Identify which cell holds the provided text, then report its [X, Y] central coordinate. 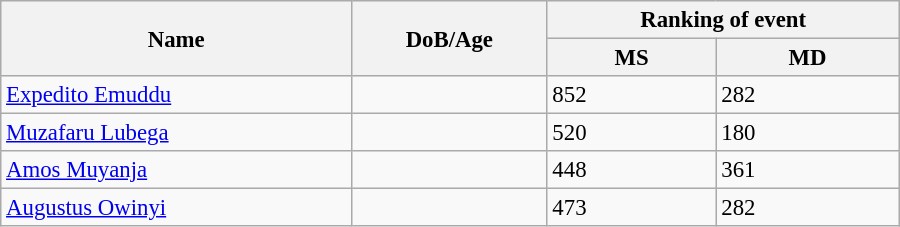
180 [808, 133]
473 [632, 208]
Name [176, 38]
361 [808, 170]
Ranking of event [723, 20]
Expedito Emuddu [176, 95]
Muzafaru Lubega [176, 133]
MD [808, 58]
448 [632, 170]
852 [632, 95]
DoB/Age [450, 38]
Augustus Owinyi [176, 208]
Amos Muyanja [176, 170]
520 [632, 133]
MS [632, 58]
